Scan for the cell matching the given text and deliver its (X, Y) coordinate at center. 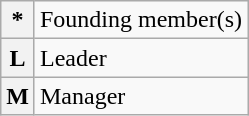
M (18, 96)
Leader (140, 58)
L (18, 58)
* (18, 20)
Founding member(s) (140, 20)
Manager (140, 96)
